Search for the cell housing the specified text and yield its [x, y] center coordinate. 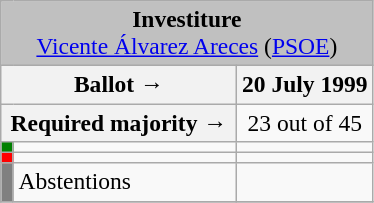
InvestitureVicente Álvarez Areces (PSOE) [187, 32]
Required majority → [119, 122]
Ballot → [119, 84]
Abstentions [125, 182]
23 out of 45 [305, 122]
20 July 1999 [305, 84]
